Determine the [x, y] coordinate at the center of the cell enclosing the given text.  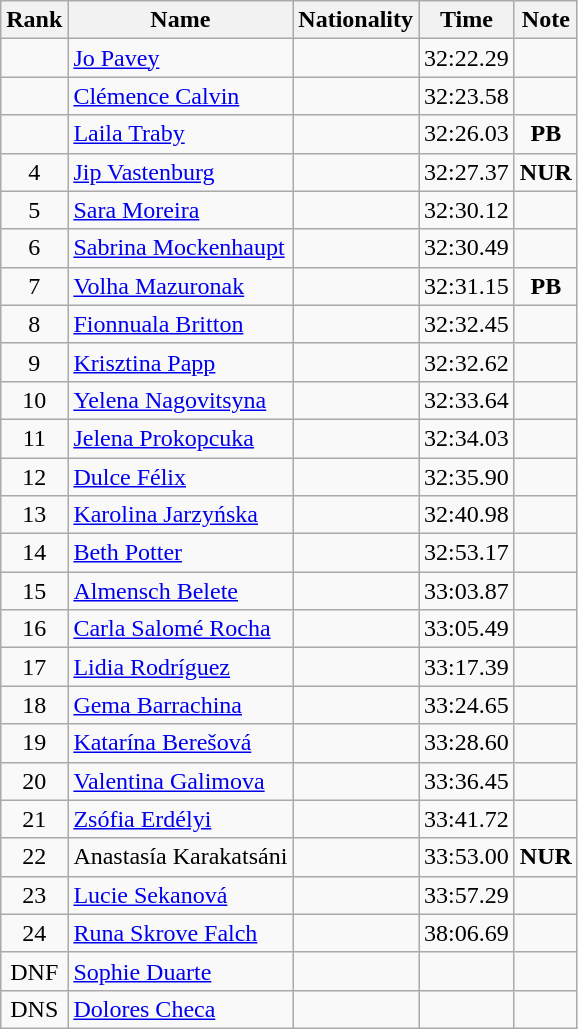
32:30.49 [467, 248]
23 [34, 895]
5 [34, 210]
Gema Barrachina [180, 705]
DNS [34, 1009]
Time [467, 20]
32:33.64 [467, 400]
32:23.58 [467, 96]
20 [34, 781]
Sara Moreira [180, 210]
Jelena Prokopcuka [180, 438]
33:03.87 [467, 591]
15 [34, 591]
21 [34, 819]
Volha Mazuronak [180, 286]
Krisztina Papp [180, 362]
4 [34, 172]
Dolores Checa [180, 1009]
32:31.15 [467, 286]
33:53.00 [467, 857]
32:53.17 [467, 553]
32:22.29 [467, 58]
Laila Traby [180, 134]
24 [34, 933]
Jo Pavey [180, 58]
Sabrina Mockenhaupt [180, 248]
Valentina Galimova [180, 781]
Beth Potter [180, 553]
Fionnuala Britton [180, 324]
12 [34, 477]
Lidia Rodríguez [180, 667]
33:57.29 [467, 895]
8 [34, 324]
22 [34, 857]
Carla Salomé Rocha [180, 629]
17 [34, 667]
32:34.03 [467, 438]
Almensch Belete [180, 591]
Runa Skrove Falch [180, 933]
32:32.62 [467, 362]
Anastasía Karakatsáni [180, 857]
32:32.45 [467, 324]
7 [34, 286]
32:30.12 [467, 210]
Clémence Calvin [180, 96]
DNF [34, 971]
33:17.39 [467, 667]
38:06.69 [467, 933]
33:28.60 [467, 743]
Dulce Félix [180, 477]
13 [34, 515]
Sophie Duarte [180, 971]
32:26.03 [467, 134]
Name [180, 20]
32:35.90 [467, 477]
6 [34, 248]
33:24.65 [467, 705]
Karolina Jarzyńska [180, 515]
14 [34, 553]
33:05.49 [467, 629]
16 [34, 629]
18 [34, 705]
Nationality [356, 20]
11 [34, 438]
Note [546, 20]
Lucie Sekanová [180, 895]
Rank [34, 20]
9 [34, 362]
10 [34, 400]
19 [34, 743]
Katarína Berešová [180, 743]
Yelena Nagovitsyna [180, 400]
33:41.72 [467, 819]
Jip Vastenburg [180, 172]
Zsófia Erdélyi [180, 819]
32:40.98 [467, 515]
33:36.45 [467, 781]
32:27.37 [467, 172]
